Return (X, Y) of the center of cell containing provided text 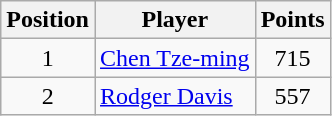
Position (48, 20)
Chen Tze-ming (174, 58)
Player (174, 20)
2 (48, 96)
Points (292, 20)
715 (292, 58)
557 (292, 96)
1 (48, 58)
Rodger Davis (174, 96)
